Scan for the cell matching the given text and deliver its (x, y) coordinate at center. 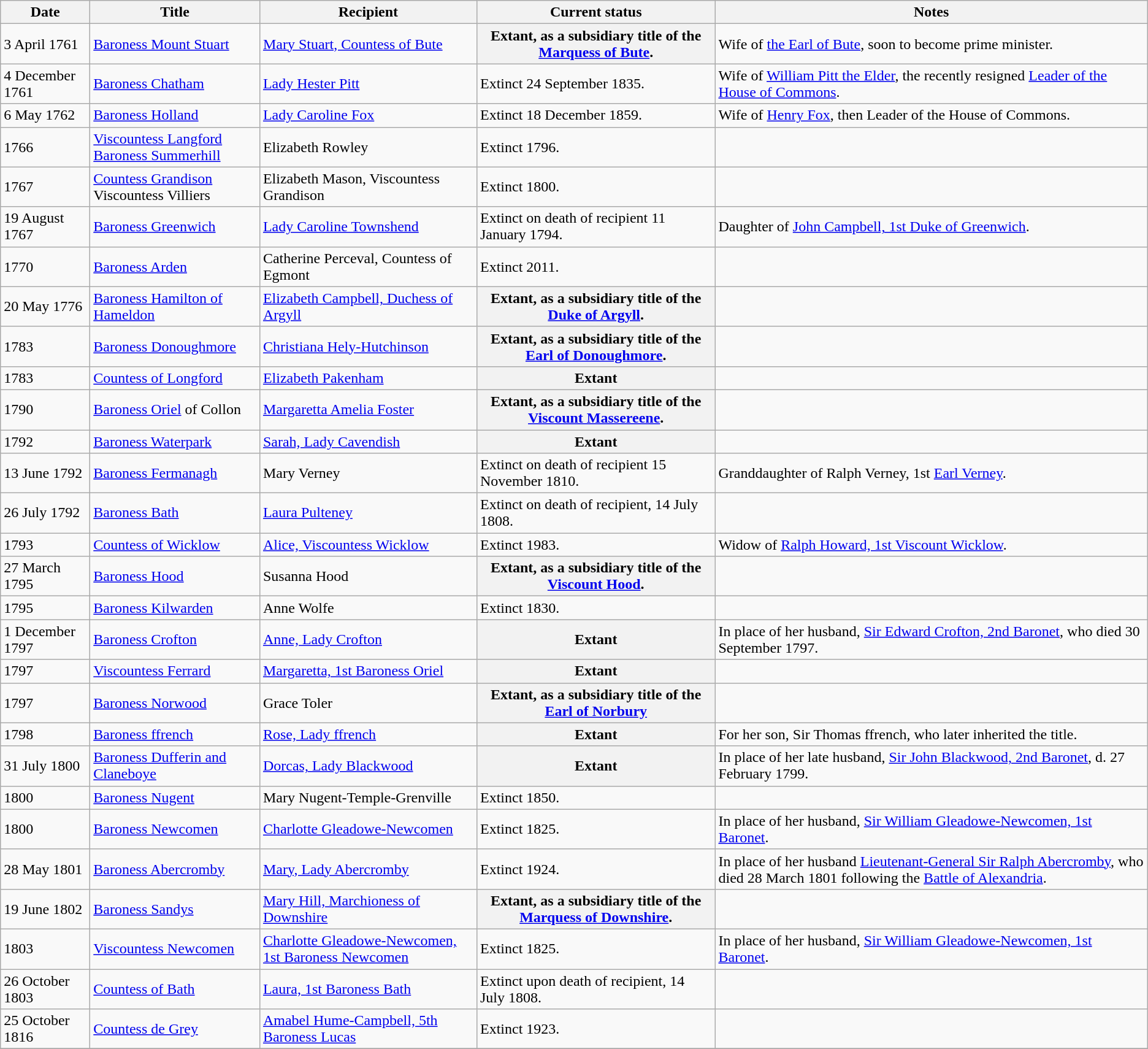
Baroness Crofton (175, 639)
Extinct 1924. (596, 869)
1795 (45, 608)
Extant, as a subsidiary title of the Marquess of Downshire. (596, 909)
Extinct on death of recipient 11 January 1794. (596, 227)
Widow of Ralph Howard, 1st Viscount Wicklow. (931, 545)
Baroness Oriel of Collon (175, 410)
Extinct 2011. (596, 266)
Viscountess Langford Baroness Summerhill (175, 147)
Extinct 24 September 1835. (596, 83)
Daughter of John Campbell, 1st Duke of Greenwich. (931, 227)
Extinct 1850. (596, 797)
Mary Nugent-Temple-Grenville (368, 797)
Lady Caroline Fox (368, 115)
Extant, as a subsidiary title of the Duke of Argyll. (596, 307)
Elizabeth Pakenham (368, 378)
1803 (45, 948)
27 March 1795 (45, 577)
Anne, Lady Crofton (368, 639)
Baroness Kilwarden (175, 608)
For her son, Sir Thomas ffrench, who later inherited the title. (931, 734)
Anne Wolfe (368, 608)
1 December 1797 (45, 639)
1790 (45, 410)
Margaretta, 1st Baroness Oriel (368, 671)
Title (175, 12)
Catherine Perceval, Countess of Egmont (368, 266)
Baroness Norwood (175, 703)
Countess of Wicklow (175, 545)
Margaretta Amelia Foster (368, 410)
26 October 1803 (45, 989)
Countess Grandison Viscountess Villiers (175, 186)
Current status (596, 12)
19 June 1802 (45, 909)
Amabel Hume-Campbell, 5th Baroness Lucas (368, 1029)
Baroness Waterpark (175, 441)
31 July 1800 (45, 766)
In place of her late husband, Sir John Blackwood, 2nd Baronet, d. 27 February 1799. (931, 766)
Baroness Dufferin and Claneboye (175, 766)
Baroness Fermanagh (175, 474)
19 August 1767 (45, 227)
25 October 1816 (45, 1029)
Wife of Henry Fox, then Leader of the House of Commons. (931, 115)
Baroness Arden (175, 266)
Elizabeth Mason, Viscountess Grandison (368, 186)
Baroness ffrench (175, 734)
Extinct 1796. (596, 147)
Granddaughter of Ralph Verney, 1st Earl Verney. (931, 474)
Christiana Hely-Hutchinson (368, 346)
Extinct on death of recipient 15 November 1810. (596, 474)
Countess de Grey (175, 1029)
Countess of Bath (175, 989)
Baroness Chatham (175, 83)
Extant, as a subsidiary title of the Earl of Donoughmore. (596, 346)
Extinct 18 December 1859. (596, 115)
20 May 1776 (45, 307)
Extant, as a subsidiary title of the Marquess of Bute. (596, 44)
Baroness Donoughmore (175, 346)
In place of her husband, Sir Edward Crofton, 2nd Baronet, who died 30 September 1797. (931, 639)
1793 (45, 545)
Wife of the Earl of Bute, soon to become prime minister. (931, 44)
Extinct upon death of recipient, 14 July 1808. (596, 989)
Baroness Hamilton of Hameldon (175, 307)
3 April 1761 (45, 44)
Laura Pulteney (368, 513)
Extinct 1983. (596, 545)
Susanna Hood (368, 577)
Baroness Mount Stuart (175, 44)
Baroness Nugent (175, 797)
Viscountess Newcomen (175, 948)
Countess of Longford (175, 378)
Date (45, 12)
Baroness Holland (175, 115)
Elizabeth Campbell, Duchess of Argyll (368, 307)
Alice, Viscountess Wicklow (368, 545)
Extinct 1800. (596, 186)
Mary Verney (368, 474)
1798 (45, 734)
1767 (45, 186)
Viscountess Ferrard (175, 671)
Sarah, Lady Cavendish (368, 441)
Lady Caroline Townshend (368, 227)
Wife of William Pitt the Elder, the recently resigned Leader of the House of Commons. (931, 83)
Rose, Lady ffrench (368, 734)
Dorcas, Lady Blackwood (368, 766)
26 July 1792 (45, 513)
Elizabeth Rowley (368, 147)
Baroness Bath (175, 513)
Extant, as a subsidiary title of the Viscount Hood. (596, 577)
13 June 1792 (45, 474)
Mary, Lady Abercromby (368, 869)
1792 (45, 441)
1766 (45, 147)
Baroness Greenwich (175, 227)
Extinct 1923. (596, 1029)
Grace Toler (368, 703)
Recipient (368, 12)
Extant, as a subsidiary title of the Viscount Massereene. (596, 410)
28 May 1801 (45, 869)
Notes (931, 12)
Extant, as a subsidiary title of the Earl of Norbury (596, 703)
Laura, 1st Baroness Bath (368, 989)
Baroness Newcomen (175, 829)
Charlotte Gleadowe-Newcomen (368, 829)
Mary Hill, Marchioness of Downshire (368, 909)
6 May 1762 (45, 115)
Baroness Abercromby (175, 869)
Extinct on death of recipient, 14 July 1808. (596, 513)
In place of her husband Lieutenant-General Sir Ralph Abercromby, who died 28 March 1801 following the Battle of Alexandria. (931, 869)
Charlotte Gleadowe-Newcomen, 1st Baroness Newcomen (368, 948)
Extinct 1830. (596, 608)
1770 (45, 266)
4 December 1761 (45, 83)
Baroness Hood (175, 577)
Mary Stuart, Countess of Bute (368, 44)
Lady Hester Pitt (368, 83)
Baroness Sandys (175, 909)
